Capture the cell that displays the provided text and extract its (x, y) central coordinate. 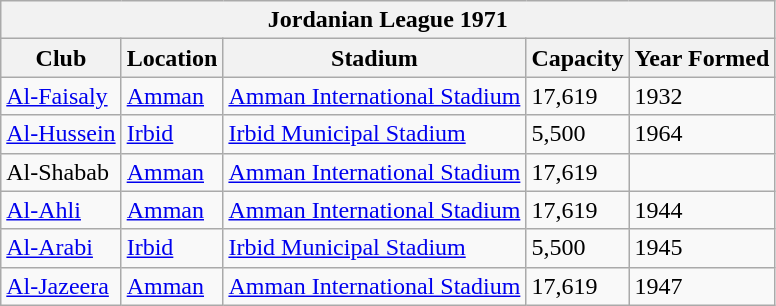
Club (61, 58)
Al-Shabab (61, 172)
Al-Arabi (61, 248)
Year Formed (702, 58)
Al-Ahli (61, 210)
1945 (702, 248)
Al-Jazeera (61, 286)
Stadium (374, 58)
Al-Faisaly (61, 96)
Location (172, 58)
Al-Hussein (61, 134)
Capacity (578, 58)
1944 (702, 210)
1964 (702, 134)
Jordanian League 1971 (388, 20)
1932 (702, 96)
1947 (702, 286)
